From the cell containing the given text, extract its center point as [X, Y] coordinate. 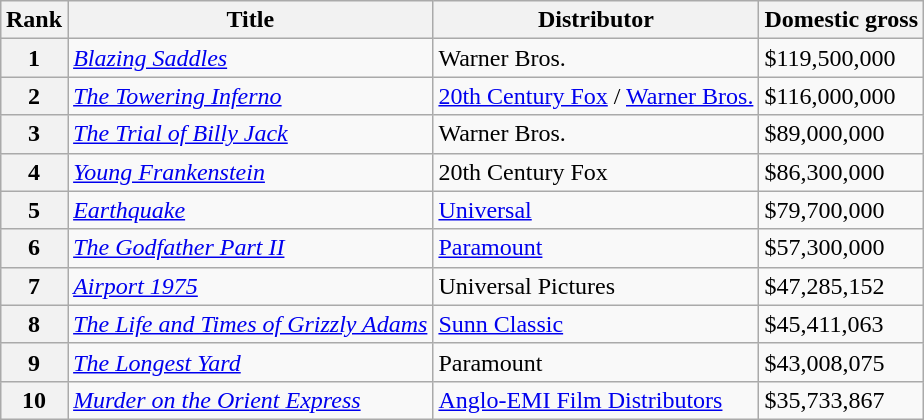
The Towering Inferno [250, 96]
Murder on the Orient Express [250, 400]
$116,000,000 [842, 96]
10 [34, 400]
Title [250, 20]
The Life and Times of Grizzly Adams [250, 324]
$57,300,000 [842, 248]
Domestic gross [842, 20]
The Godfather Part II [250, 248]
$35,733,867 [842, 400]
Sunn Classic [596, 324]
8 [34, 324]
Rank [34, 20]
$45,411,063 [842, 324]
$119,500,000 [842, 58]
Young Frankenstein [250, 172]
9 [34, 362]
4 [34, 172]
The Trial of Billy Jack [250, 134]
$89,000,000 [842, 134]
Earthquake [250, 210]
$47,285,152 [842, 286]
1 [34, 58]
$43,008,075 [842, 362]
Blazing Saddles [250, 58]
$79,700,000 [842, 210]
Universal [596, 210]
6 [34, 248]
2 [34, 96]
Anglo-EMI Film Distributors [596, 400]
The Longest Yard [250, 362]
20th Century Fox [596, 172]
20th Century Fox / Warner Bros. [596, 96]
3 [34, 134]
Universal Pictures [596, 286]
Airport 1975 [250, 286]
5 [34, 210]
$86,300,000 [842, 172]
7 [34, 286]
Distributor [596, 20]
